For the text-containing cell, return its midpoint in [x, y] coordinate format. 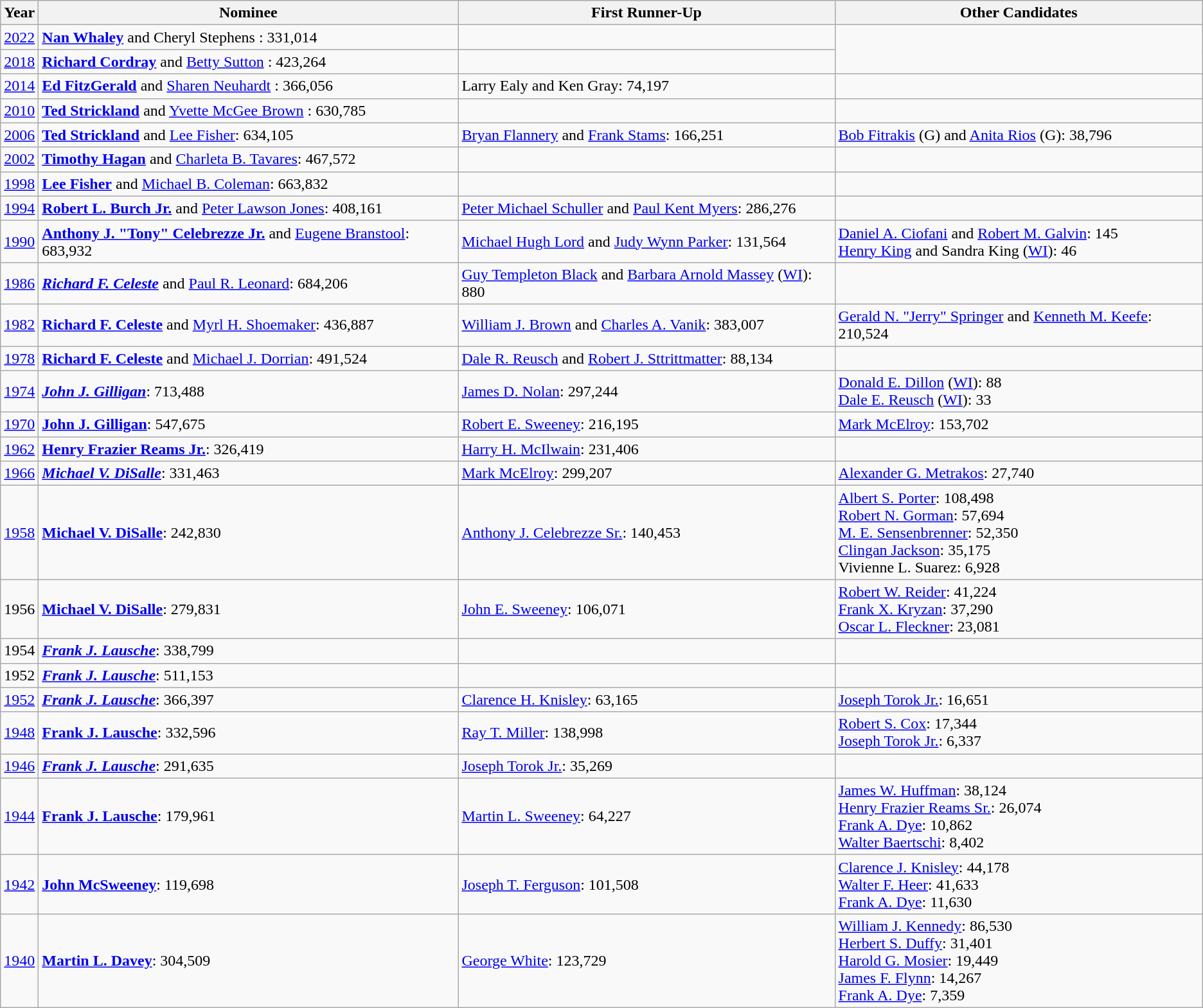
Anthony J. Celebrezze Sr.: 140,453 [646, 533]
Alexander G. Metrakos: 27,740 [1019, 473]
1994 [19, 208]
Daniel A. Ciofani and Robert M. Galvin: 145Henry King and Sandra King (WI): 46 [1019, 242]
2006 [19, 135]
Donald E. Dillon (WI): 88Dale E. Reusch (WI): 33 [1019, 392]
Martin L. Sweeney: 64,227 [646, 816]
John McSweeney: 119,698 [248, 884]
Richard F. Celeste and Michael J. Dorrian: 491,524 [248, 358]
1946 [19, 766]
Nominee [248, 13]
1974 [19, 392]
2022 [19, 37]
Robert S. Cox: 17,344Joseph Torok Jr.: 6,337 [1019, 732]
William J. Kennedy: 86,530Herbert S. Duffy: 31,401Harold G. Mosier: 19,449James F. Flynn: 14,267Frank A. Dye: 7,359 [1019, 960]
William J. Brown and Charles A. Vanik: 383,007 [646, 325]
Frank J. Lausche: 179,961 [248, 816]
Clarence J. Knisley: 44,178Walter F. Heer: 41,633Frank A. Dye: 11,630 [1019, 884]
Dale R. Reusch and Robert J. Sttrittmatter: 88,134 [646, 358]
George White: 123,729 [646, 960]
Michael V. DiSalle: 242,830 [248, 533]
Ted Strickland and Lee Fisher: 634,105 [248, 135]
Joseph Torok Jr.: 35,269 [646, 766]
Larry Ealy and Ken Gray: 74,197 [646, 86]
Bryan Flannery and Frank Stams: 166,251 [646, 135]
Nan Whaley and Cheryl Stephens : 331,014 [248, 37]
Michael Hugh Lord and Judy Wynn Parker: 131,564 [646, 242]
Richard Cordray and Betty Sutton : 423,264 [248, 62]
Ray T. Miller: 138,998 [646, 732]
1982 [19, 325]
Mark McElroy: 153,702 [1019, 425]
Anthony J. "Tony" Celebrezze Jr. and Eugene Branstool: 683,932 [248, 242]
Frank J. Lausche: 366,397 [248, 700]
2010 [19, 111]
Lee Fisher and Michael B. Coleman: 663,832 [248, 184]
1990 [19, 242]
Richard F. Celeste and Paul R. Leonard: 684,206 [248, 283]
1998 [19, 184]
2002 [19, 159]
Michael V. DiSalle: 331,463 [248, 473]
Harry H. McIlwain: 231,406 [646, 449]
Ed FitzGerald and Sharen Neuhardt : 366,056 [248, 86]
Frank J. Lausche: 338,799 [248, 651]
1956 [19, 609]
Robert W. Reider: 41,224Frank X. Kryzan: 37,290Oscar L. Fleckner: 23,081 [1019, 609]
1970 [19, 425]
1978 [19, 358]
1948 [19, 732]
1986 [19, 283]
Other Candidates [1019, 13]
Robert E. Sweeney: 216,195 [646, 425]
1954 [19, 651]
1944 [19, 816]
John J. Gilligan: 547,675 [248, 425]
1958 [19, 533]
Henry Frazier Reams Jr.: 326,419 [248, 449]
Peter Michael Schuller and Paul Kent Myers: 286,276 [646, 208]
Frank J. Lausche: 291,635 [248, 766]
Ted Strickland and Yvette McGee Brown : 630,785 [248, 111]
Frank J. Lausche: 511,153 [248, 675]
1962 [19, 449]
Timothy Hagan and Charleta B. Tavares: 467,572 [248, 159]
1940 [19, 960]
Mark McElroy: 299,207 [646, 473]
1942 [19, 884]
Bob Fitrakis (G) and Anita Rios (G): 38,796 [1019, 135]
Joseph Torok Jr.: 16,651 [1019, 700]
Clarence H. Knisley: 63,165 [646, 700]
2018 [19, 62]
Joseph T. Ferguson: 101,508 [646, 884]
Gerald N. "Jerry" Springer and Kenneth M. Keefe: 210,524 [1019, 325]
Richard F. Celeste and Myrl H. Shoemaker: 436,887 [248, 325]
Year [19, 13]
John E. Sweeney: 106,071 [646, 609]
Martin L. Davey: 304,509 [248, 960]
Michael V. DiSalle: 279,831 [248, 609]
James D. Nolan: 297,244 [646, 392]
John J. Gilligan: 713,488 [248, 392]
First Runner-Up [646, 13]
1966 [19, 473]
Guy Templeton Black and Barbara Arnold Massey (WI): 880 [646, 283]
Frank J. Lausche: 332,596 [248, 732]
2014 [19, 86]
Albert S. Porter: 108,498Robert N. Gorman: 57,694M. E. Sensenbrenner: 52,350Clingan Jackson: 35,175Vivienne L. Suarez: 6,928 [1019, 533]
James W. Huffman: 38,124Henry Frazier Reams Sr.: 26,074Frank A. Dye: 10,862Walter Baertschi: 8,402 [1019, 816]
Robert L. Burch Jr. and Peter Lawson Jones: 408,161 [248, 208]
